Pinpoint the cell where the given text exists, returning its (x, y) midpoint coordinate. 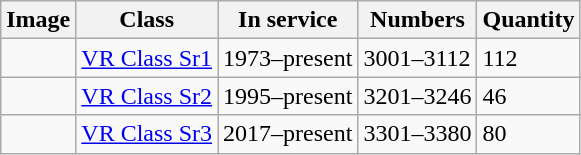
VR Class Sr1 (147, 58)
3001–3112 (418, 58)
112 (528, 58)
1973–present (288, 58)
3201–3246 (418, 96)
3301–3380 (418, 134)
1995–present (288, 96)
In service (288, 20)
Image (38, 20)
VR Class Sr3 (147, 134)
2017–present (288, 134)
Quantity (528, 20)
Numbers (418, 20)
46 (528, 96)
VR Class Sr2 (147, 96)
Class (147, 20)
80 (528, 134)
